Return the [X, Y] coordinate for the center point of the cell that contains the specified text.  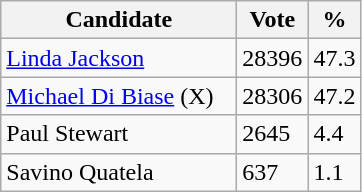
Vote [272, 20]
637 [272, 172]
1.1 [334, 172]
Michael Di Biase (X) [119, 96]
47.2 [334, 96]
% [334, 20]
4.4 [334, 134]
2645 [272, 134]
28306 [272, 96]
28396 [272, 58]
Linda Jackson [119, 58]
47.3 [334, 58]
Paul Stewart [119, 134]
Candidate [119, 20]
Savino Quatela [119, 172]
